Detect which cell encompasses the target text, then output its [X, Y] center coordinate. 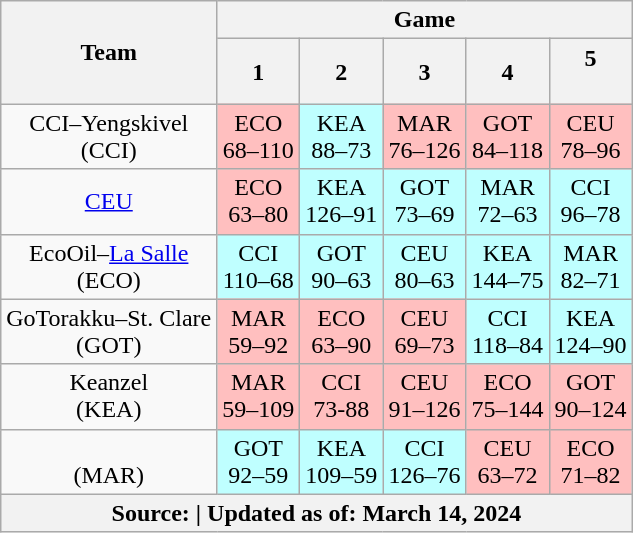
KEA 144–75 [508, 266]
CEU 78–96 [590, 136]
ECO 75–144 [508, 396]
MAR 72–63 [508, 202]
GOT 92–59 [258, 462]
CEU [109, 202]
Game [424, 20]
MAR 82–71 [590, 266]
GOT 90–63 [342, 266]
CCI–Yengskivel (CCI) [109, 136]
CEU 69–73 [424, 332]
GOT 90–124 [590, 396]
3 [424, 72]
(MAR) [109, 462]
MAR 59–109 [258, 396]
ECO 71–82 [590, 462]
ECO 63–80 [258, 202]
KEA 88–73 [342, 136]
Keanzel (KEA) [109, 396]
5 [590, 72]
4 [508, 72]
CCI 118–84 [508, 332]
1 [258, 72]
CEU 63–72 [508, 462]
GOT 84–118 [508, 136]
KEA 109–59 [342, 462]
KEA 124–90 [590, 332]
CCI 96–78 [590, 202]
KEA 126–91 [342, 202]
2 [342, 72]
CCI 73-88 [342, 396]
Team [109, 52]
Source: | Updated as of: March 14, 2024 [316, 513]
GoTorakku–St. Clare (GOT) [109, 332]
CCI 126–76 [424, 462]
ECO 68–110 [258, 136]
GOT 73–69 [424, 202]
CEU 91–126 [424, 396]
MAR 59–92 [258, 332]
ECO 63–90 [342, 332]
EcoOil–La Salle (ECO) [109, 266]
CEU 80–63 [424, 266]
CCI 110–68 [258, 266]
MAR 76–126 [424, 136]
